Find where the given text appears and provide that cell's center as (x, y) coordinate. 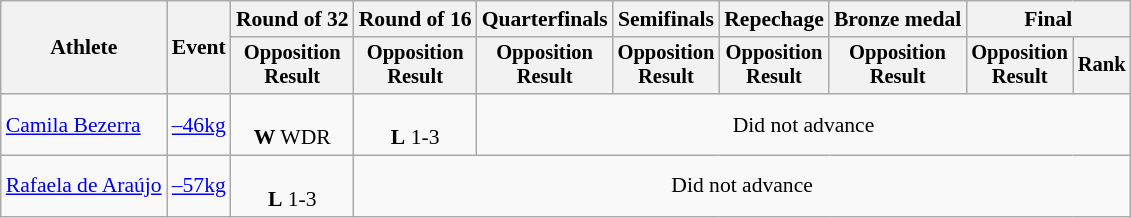
Camila Bezerra (84, 124)
Final (1048, 19)
–57kg (199, 186)
Rank (1102, 66)
Event (199, 48)
Round of 16 (416, 19)
Round of 32 (292, 19)
Semifinals (666, 19)
Bronze medal (898, 19)
Quarterfinals (545, 19)
W WDR (292, 124)
Athlete (84, 48)
Rafaela de Araújo (84, 186)
Repechage (774, 19)
–46kg (199, 124)
